Identify which cell holds the provided text, then report its [X, Y] central coordinate. 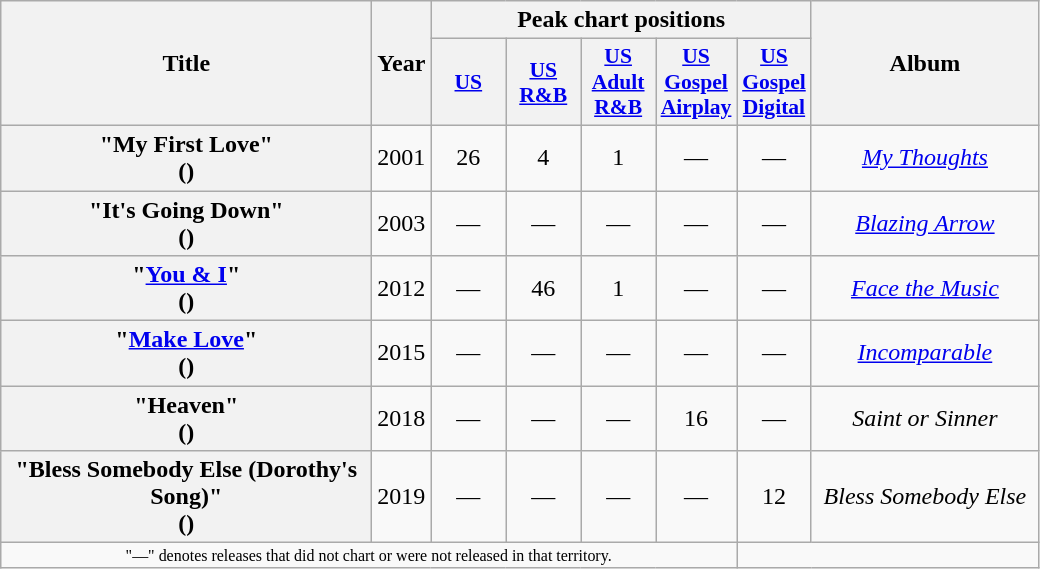
"My First Love"() [186, 158]
"Heaven"() [186, 418]
US Gospel Digital [774, 82]
Saint or Sinner [924, 418]
"It's Going Down"() [186, 222]
My Thoughts [924, 158]
46 [544, 288]
2019 [402, 497]
2003 [402, 222]
Incomparable [924, 354]
2015 [402, 354]
US Gospel Airplay [696, 82]
Bless Somebody Else [924, 497]
Title [186, 64]
Album [924, 64]
"You & I"() [186, 288]
16 [696, 418]
"Bless Somebody Else (Dorothy's Song)"() [186, 497]
4 [544, 158]
Blazing Arrow [924, 222]
2018 [402, 418]
Face the Music [924, 288]
US R&B [544, 82]
Peak chart positions [622, 20]
Year [402, 64]
"—" denotes releases that did not chart or were not released in that territory. [369, 555]
12 [774, 497]
"Make Love"() [186, 354]
US Adult R&B [618, 82]
26 [468, 158]
2012 [402, 288]
US [468, 82]
2001 [402, 158]
